Provide the (x, y) coordinate of the cell's center where the given text is located.  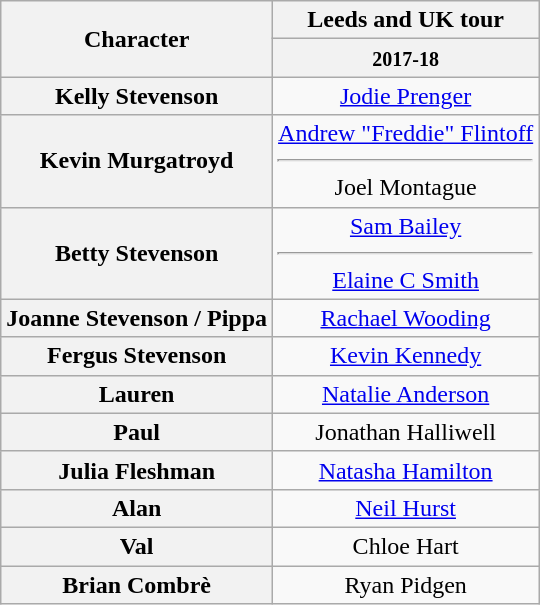
Jonathan Halliwell (406, 432)
Sam BaileyElaine C Smith (406, 253)
Leeds and UK tour (406, 20)
2017-18 (406, 58)
Character (137, 39)
Kevin Murgatroyd (137, 161)
Alan (137, 508)
Neil Hurst (406, 508)
Lauren (137, 394)
Natasha Hamilton (406, 470)
Ryan Pidgen (406, 585)
Paul (137, 432)
Kelly Stevenson (137, 96)
Kevin Kennedy (406, 356)
Julia Fleshman (137, 470)
Rachael Wooding (406, 318)
Natalie Anderson (406, 394)
Joanne Stevenson / Pippa (137, 318)
Andrew "Freddie" FlintoffJoel Montague (406, 161)
Chloe Hart (406, 546)
Brian Combrè (137, 585)
Betty Stevenson (137, 253)
Jodie Prenger (406, 96)
Fergus Stevenson (137, 356)
Val (137, 546)
